Extract the [X, Y] coordinate from the center of the cell holding the provided text.  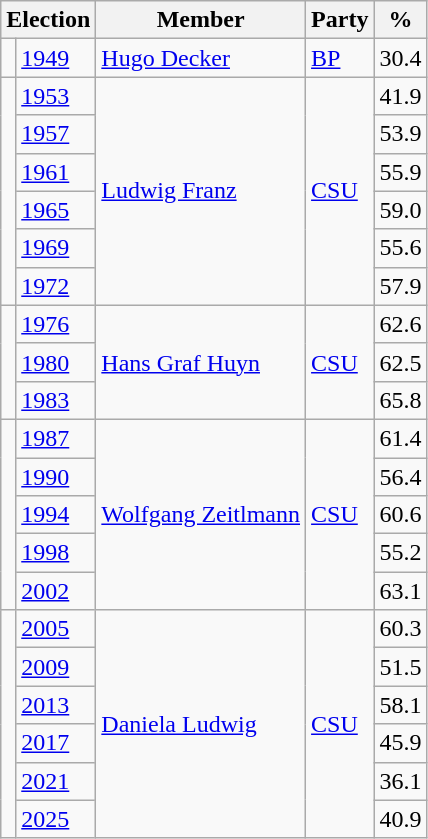
58.1 [400, 705]
Election [48, 20]
36.1 [400, 781]
1969 [56, 248]
1953 [56, 96]
59.0 [400, 210]
60.6 [400, 515]
% [400, 20]
2002 [56, 591]
2005 [56, 629]
1961 [56, 172]
55.9 [400, 172]
Ludwig Franz [201, 191]
2009 [56, 667]
1987 [56, 438]
Wolfgang Zeitlmann [201, 514]
Hans Graf Huyn [201, 362]
60.3 [400, 629]
1994 [56, 515]
61.4 [400, 438]
63.1 [400, 591]
62.5 [400, 362]
53.9 [400, 134]
62.6 [400, 324]
1980 [56, 362]
57.9 [400, 286]
1972 [56, 286]
1965 [56, 210]
1957 [56, 134]
Party [340, 20]
40.9 [400, 819]
Daniela Ludwig [201, 724]
1998 [56, 553]
BP [340, 58]
2017 [56, 743]
65.8 [400, 400]
55.2 [400, 553]
2021 [56, 781]
51.5 [400, 667]
41.9 [400, 96]
55.6 [400, 248]
2025 [56, 819]
Member [201, 20]
2013 [56, 705]
1990 [56, 477]
1949 [56, 58]
45.9 [400, 743]
1983 [56, 400]
56.4 [400, 477]
1976 [56, 324]
30.4 [400, 58]
Hugo Decker [201, 58]
